For the text-containing cell, return its midpoint in [X, Y] coordinate format. 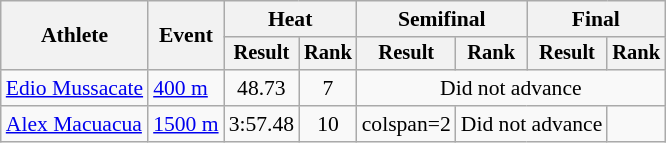
Final [596, 19]
Semifinal [442, 19]
Edio Mussacate [74, 88]
400 m [186, 88]
Alex Macuacua [74, 124]
1500 m [186, 124]
3:57.48 [262, 124]
10 [328, 124]
Heat [290, 19]
Athlete [74, 36]
7 [328, 88]
Event [186, 36]
colspan=2 [406, 124]
48.73 [262, 88]
